Search for the cell housing the specified text and yield its (X, Y) center coordinate. 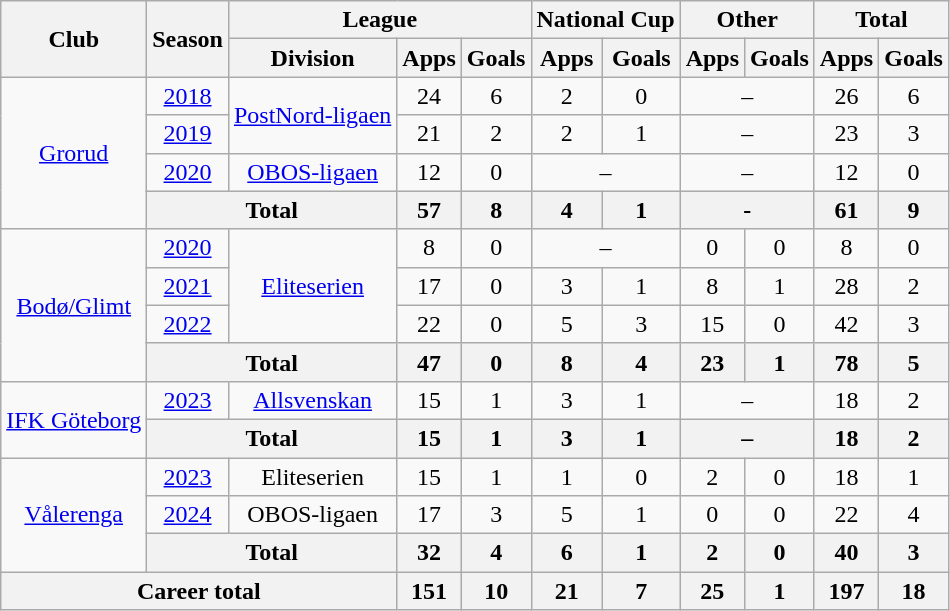
2021 (188, 286)
10 (496, 591)
9 (914, 210)
7 (642, 591)
Club (74, 39)
Grorud (74, 153)
28 (846, 286)
IFK Göteborg (74, 419)
- (747, 210)
Other (747, 20)
47 (429, 362)
Bodø/Glimt (74, 305)
78 (846, 362)
197 (846, 591)
Career total (199, 591)
Division (312, 58)
Allsvenskan (312, 400)
61 (846, 210)
151 (429, 591)
2022 (188, 324)
26 (846, 96)
PostNord-ligaen (312, 115)
League (380, 20)
Vålerenga (74, 515)
Season (188, 39)
25 (712, 591)
2018 (188, 96)
24 (429, 96)
57 (429, 210)
National Cup (606, 20)
42 (846, 324)
40 (846, 553)
2024 (188, 515)
2019 (188, 134)
32 (429, 553)
